Identify which cell holds the provided text, then report its [X, Y] central coordinate. 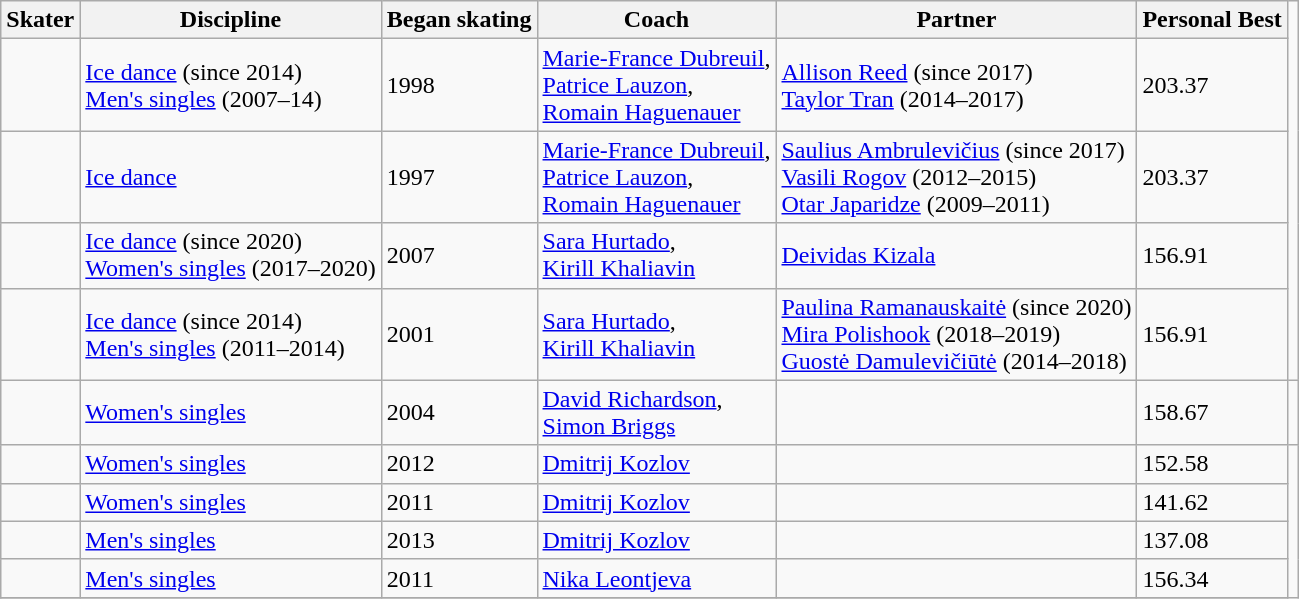
Ice dance [230, 177]
2013 [459, 540]
137.08 [1212, 540]
Began skating [459, 20]
Nika Leontjeva [656, 578]
2007 [459, 256]
David Richardson, Simon Briggs [656, 412]
Ice dance (since 2020)Women's singles (2017–2020) [230, 256]
2001 [459, 334]
1997 [459, 177]
Ice dance (since 2014)Men's singles (2007–14) [230, 85]
2012 [459, 464]
Paulina Ramanauskaitė (since 2020)Mira Polishook (2018–2019)Guostė Damulevičiūtė (2014–2018) [956, 334]
158.67 [1212, 412]
Personal Best [1212, 20]
156.34 [1212, 578]
Deividas Kizala [956, 256]
Skater [40, 20]
Saulius Ambrulevičius (since 2017)Vasili Rogov (2012–2015)Otar Japaridze (2009–2011) [956, 177]
Coach [656, 20]
Ice dance (since 2014)Men's singles (2011–2014) [230, 334]
2004 [459, 412]
Discipline [230, 20]
152.58 [1212, 464]
1998 [459, 85]
Allison Reed (since 2017)Taylor Tran (2014–2017) [956, 85]
Partner [956, 20]
141.62 [1212, 502]
